Extract the (x, y) coordinate from the center of the cell holding the provided text.  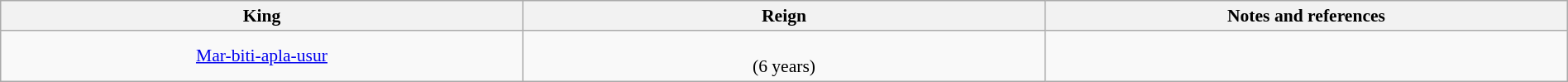
Mar-biti-apla-usur (262, 56)
Reign (784, 16)
(6 years) (784, 56)
Notes and references (1307, 16)
King (262, 16)
